Extract the (X, Y) coordinate from the center of the cell holding the provided text.  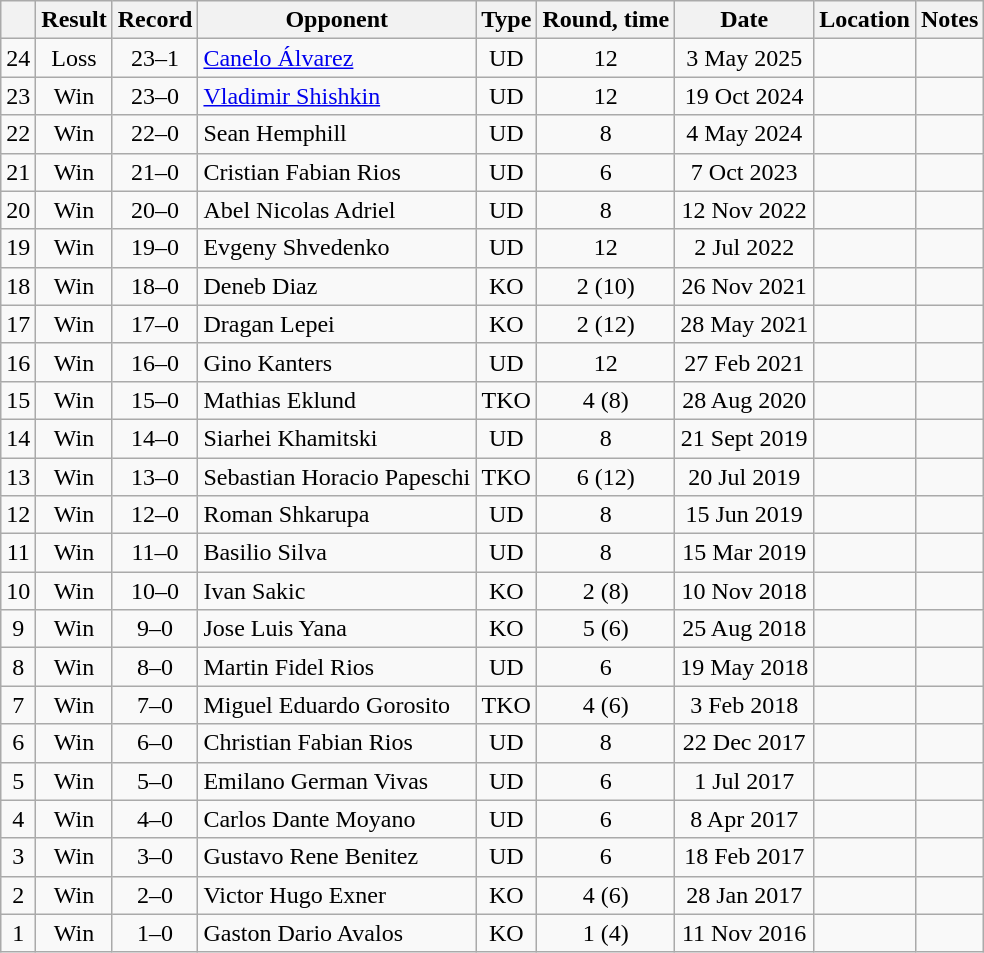
1 (18, 933)
11 (18, 553)
Abel Nicolas Adriel (337, 210)
Notes (949, 20)
6 (12) (606, 477)
9–0 (155, 629)
15 Jun 2019 (744, 515)
Type (506, 20)
23–1 (155, 58)
Roman Shkarupa (337, 515)
Record (155, 20)
Opponent (337, 20)
23 (18, 96)
20 (18, 210)
3 (18, 857)
Result (74, 20)
11–0 (155, 553)
Gino Kanters (337, 362)
Date (744, 20)
Round, time (606, 20)
5 (18, 781)
Emilano German Vivas (337, 781)
Jose Luis Yana (337, 629)
27 Feb 2021 (744, 362)
5 (6) (606, 629)
Gustavo Rene Benitez (337, 857)
15 (18, 400)
14–0 (155, 438)
Dragan Lepei (337, 324)
3 Feb 2018 (744, 705)
20 Jul 2019 (744, 477)
Vladimir Shishkin (337, 96)
Carlos Dante Moyano (337, 819)
Mathias Eklund (337, 400)
10 (18, 591)
15–0 (155, 400)
1 (4) (606, 933)
8–0 (155, 667)
Christian Fabian Rios (337, 743)
Loss (74, 58)
16 (18, 362)
4 (8) (606, 400)
26 Nov 2021 (744, 286)
18 (18, 286)
2–0 (155, 895)
5–0 (155, 781)
11 Nov 2016 (744, 933)
Ivan Sakic (337, 591)
13 (18, 477)
7 Oct 2023 (744, 172)
2 (10) (606, 286)
20–0 (155, 210)
8 Apr 2017 (744, 819)
28 Aug 2020 (744, 400)
28 Jan 2017 (744, 895)
Basilio Silva (337, 553)
Deneb Diaz (337, 286)
1–0 (155, 933)
9 (18, 629)
3–0 (155, 857)
14 (18, 438)
21 (18, 172)
19 (18, 248)
Martin Fidel Rios (337, 667)
Cristian Fabian Rios (337, 172)
19 Oct 2024 (744, 96)
22 Dec 2017 (744, 743)
18–0 (155, 286)
Sean Hemphill (337, 134)
25 Aug 2018 (744, 629)
4 May 2024 (744, 134)
2 Jul 2022 (744, 248)
22 (18, 134)
Sebastian Horacio Papeschi (337, 477)
7 (18, 705)
3 May 2025 (744, 58)
4–0 (155, 819)
2 (12) (606, 324)
19 May 2018 (744, 667)
Location (865, 20)
23–0 (155, 96)
10–0 (155, 591)
Victor Hugo Exner (337, 895)
18 Feb 2017 (744, 857)
19–0 (155, 248)
2 (8) (606, 591)
Miguel Eduardo Gorosito (337, 705)
10 Nov 2018 (744, 591)
21–0 (155, 172)
24 (18, 58)
Canelo Álvarez (337, 58)
17–0 (155, 324)
16–0 (155, 362)
12 Nov 2022 (744, 210)
13–0 (155, 477)
Evgeny Shvedenko (337, 248)
Siarhei Khamitski (337, 438)
17 (18, 324)
Gaston Dario Avalos (337, 933)
15 Mar 2019 (744, 553)
4 (18, 819)
6–0 (155, 743)
28 May 2021 (744, 324)
1 Jul 2017 (744, 781)
12–0 (155, 515)
2 (18, 895)
22–0 (155, 134)
21 Sept 2019 (744, 438)
7–0 (155, 705)
